Determine the [x, y] coordinate at the center of the cell enclosing the given text.  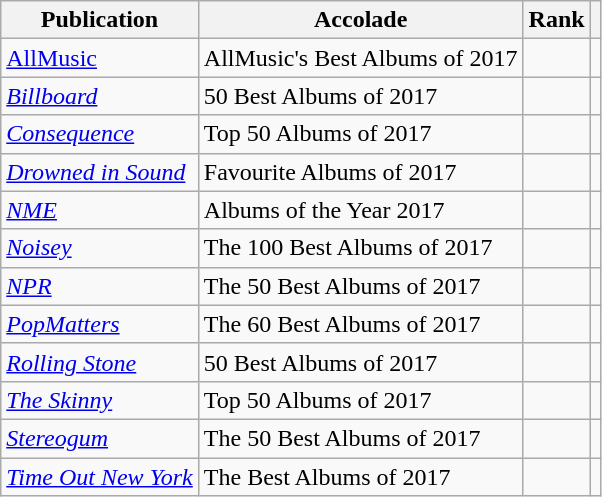
Favourite Albums of 2017 [360, 172]
The 100 Best Albums of 2017 [360, 248]
The Best Albums of 2017 [360, 477]
The Skinny [100, 400]
Billboard [100, 96]
Accolade [360, 20]
PopMatters [100, 324]
Publication [100, 20]
AllMusic [100, 58]
NPR [100, 286]
Rank [556, 20]
Stereogum [100, 438]
Albums of the Year 2017 [360, 210]
The 60 Best Albums of 2017 [360, 324]
Time Out New York [100, 477]
AllMusic's Best Albums of 2017 [360, 58]
NME [100, 210]
Consequence [100, 134]
Rolling Stone [100, 362]
Noisey [100, 248]
Drowned in Sound [100, 172]
